Pinpoint the cell where the given text exists, returning its (x, y) midpoint coordinate. 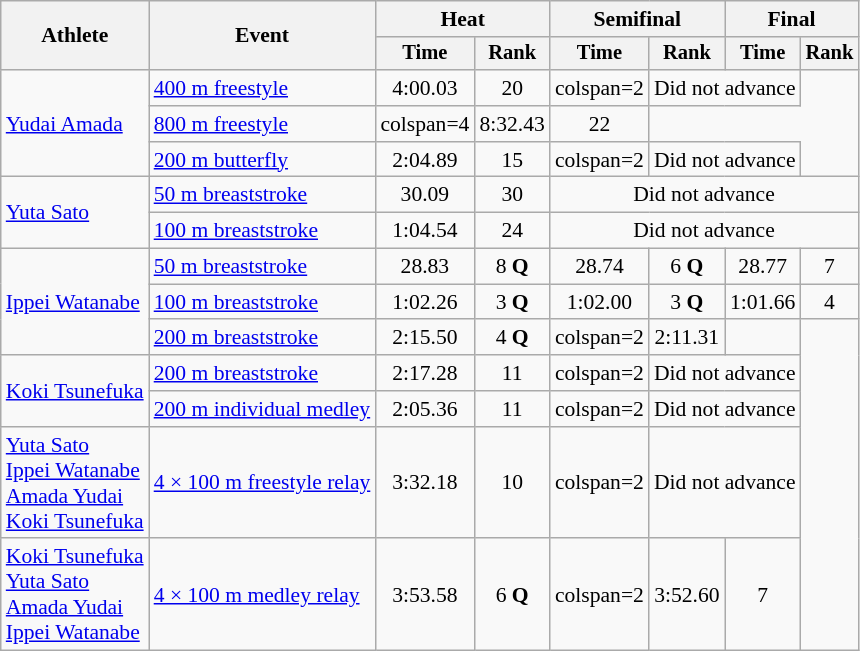
2:05.36 (424, 409)
Semifinal (638, 19)
1:02.26 (424, 302)
4 × 100 m freestyle relay (262, 483)
Koki Tsunefuka (75, 390)
15 (512, 160)
3:53.58 (424, 595)
400 m freestyle (262, 88)
800 m freestyle (262, 124)
Ippei Watanabe (75, 302)
28.77 (763, 267)
Event (262, 36)
20 (512, 88)
colspan=4 (424, 124)
28.83 (424, 267)
Heat (462, 19)
4:00.03 (424, 88)
Koki TsunefukaYuta SatoAmada YudaiIppei Watanabe (75, 595)
1:02.00 (600, 302)
28.74 (600, 267)
22 (600, 124)
4 Q (512, 338)
Athlete (75, 36)
2:04.89 (424, 160)
4 × 100 m medley relay (262, 595)
4 (830, 302)
200 m butterfly (262, 160)
1:04.54 (424, 231)
Yuta Sato (75, 212)
200 m individual medley (262, 409)
8 Q (512, 267)
2:17.28 (424, 373)
Final (792, 19)
2:15.50 (424, 338)
Yuta SatoIppei WatanabeAmada YudaiKoki Tsunefuka (75, 483)
30 (512, 195)
Yudai Amada (75, 124)
8:32.43 (512, 124)
3:32.18 (424, 483)
2:11.31 (687, 338)
24 (512, 231)
1:01.66 (763, 302)
30.09 (424, 195)
10 (512, 483)
3:52.60 (687, 595)
